Output the (x, y) coordinate of the center of the cell containing the given text.  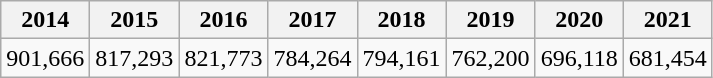
681,454 (668, 58)
2020 (579, 20)
2019 (490, 20)
696,118 (579, 58)
784,264 (312, 58)
2017 (312, 20)
762,200 (490, 58)
2015 (134, 20)
2021 (668, 20)
2018 (402, 20)
821,773 (224, 58)
2014 (46, 20)
2016 (224, 20)
794,161 (402, 58)
817,293 (134, 58)
901,666 (46, 58)
